Detect which cell encompasses the target text, then output its (x, y) center coordinate. 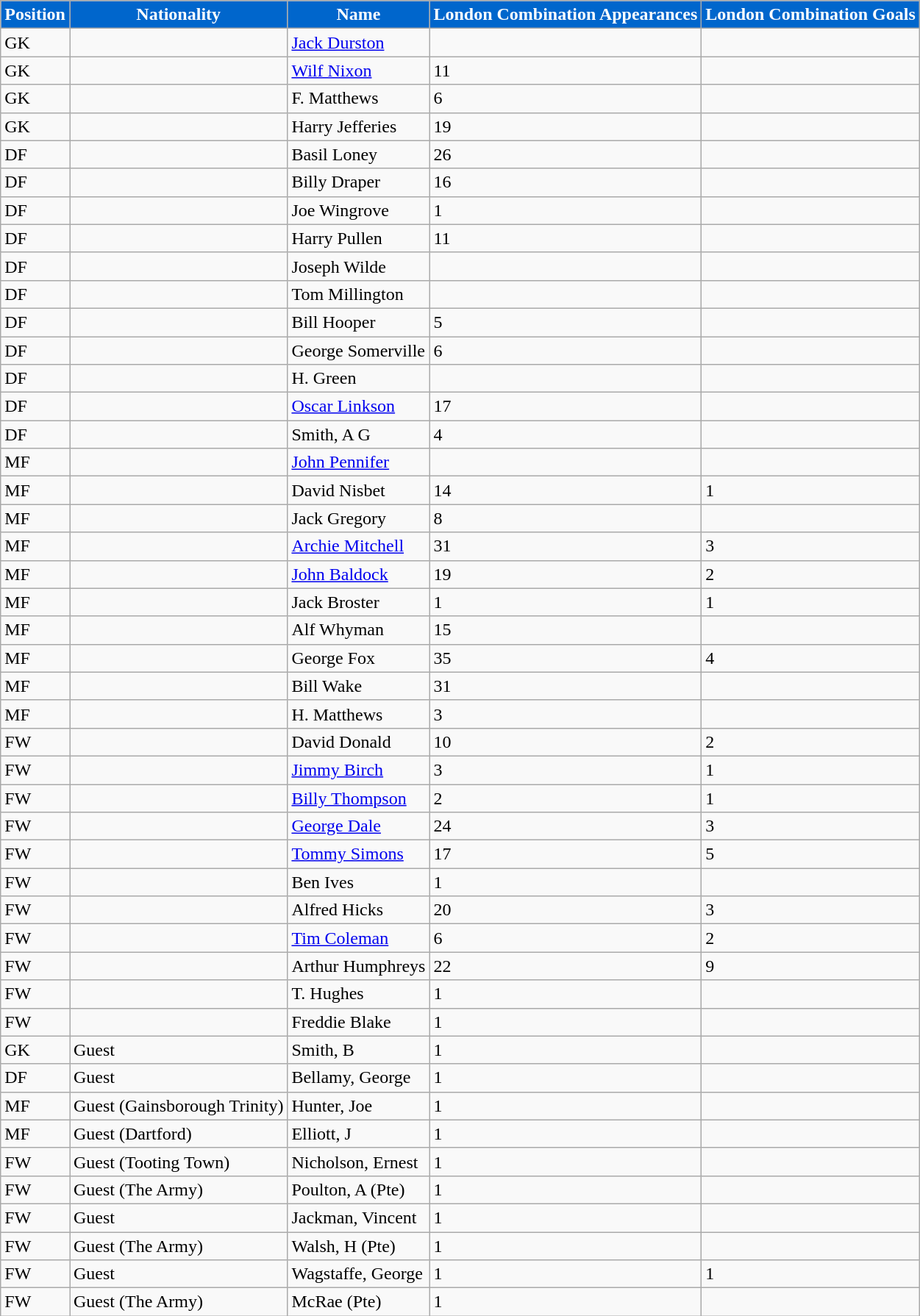
10 (566, 742)
Tim Coleman (359, 938)
Tom Millington (359, 294)
Hunter, Joe (359, 1106)
George Dale (359, 826)
McRae (Pte) (359, 1302)
John Baldock (359, 574)
Bill Wake (359, 686)
John Pennifer (359, 462)
35 (566, 658)
Position (35, 15)
Guest (Dartford) (178, 1134)
Tommy Simons (359, 854)
16 (566, 182)
Oscar Linkson (359, 407)
Nationality (178, 15)
Ben Ives (359, 882)
F. Matthews (359, 99)
Jack Gregory (359, 518)
Billy Draper (359, 182)
Nicholson, Ernest (359, 1162)
George Somerville (359, 351)
8 (566, 518)
Bellamy, George (359, 1078)
Billy Thompson (359, 798)
Joe Wingrove (359, 210)
Joseph Wilde (359, 266)
Jimmy Birch (359, 770)
14 (566, 490)
London Combination Goals (810, 15)
Walsh, H (Pte) (359, 1246)
20 (566, 910)
Jack Broster (359, 602)
H. Green (359, 379)
H. Matthews (359, 714)
Wilf Nixon (359, 71)
Harry Pullen (359, 238)
Alfred Hicks (359, 910)
Arthur Humphreys (359, 966)
Guest (Tooting Town) (178, 1162)
Smith, B (359, 1050)
15 (566, 630)
Basil Loney (359, 154)
Archie Mitchell (359, 546)
Wagstaffe, George (359, 1274)
David Nisbet (359, 490)
David Donald (359, 742)
Jack Durston (359, 43)
Freddie Blake (359, 1022)
Poulton, A (Pte) (359, 1190)
9 (810, 966)
Alf Whyman (359, 630)
24 (566, 826)
Jackman, Vincent (359, 1217)
26 (566, 154)
Elliott, J (359, 1134)
Guest (Gainsborough Trinity) (178, 1106)
Bill Hooper (359, 322)
George Fox (359, 658)
Smith, A G (359, 435)
T. Hughes (359, 994)
Harry Jefferies (359, 126)
22 (566, 966)
London Combination Appearances (566, 15)
Name (359, 15)
